Pinpoint the cell where the given text exists, returning its [x, y] midpoint coordinate. 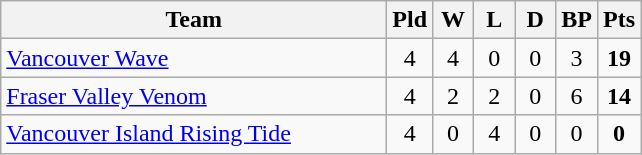
Pld [410, 20]
D [536, 20]
Vancouver Wave [194, 58]
Team [194, 20]
14 [618, 96]
L [494, 20]
Pts [618, 20]
Fraser Valley Venom [194, 96]
6 [577, 96]
W [454, 20]
3 [577, 58]
Vancouver Island Rising Tide [194, 134]
BP [577, 20]
19 [618, 58]
